Scan for the cell matching the given text and deliver its [x, y] coordinate at center. 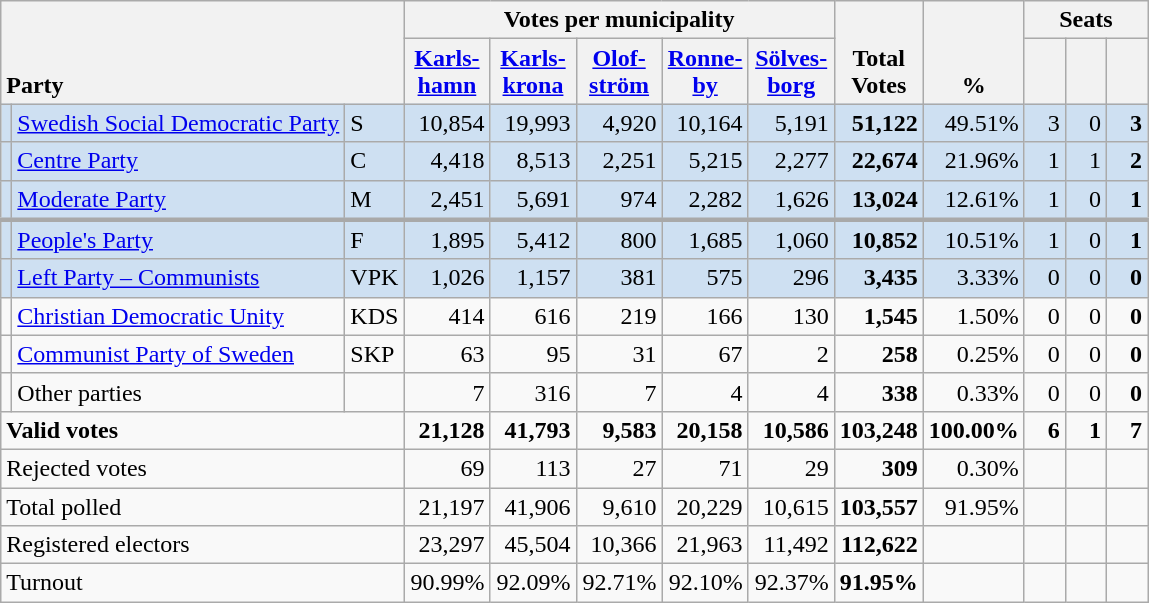
19,993 [533, 123]
1,626 [791, 200]
1.50% [974, 316]
10,586 [791, 430]
% [974, 52]
Valid votes [202, 430]
10,615 [791, 507]
41,906 [533, 507]
Olof- ström [619, 72]
71 [705, 468]
2,451 [447, 200]
Rejected votes [202, 468]
31 [619, 354]
103,248 [878, 430]
92.09% [533, 583]
29 [791, 468]
1,685 [705, 240]
2,277 [791, 161]
316 [533, 392]
VPK [374, 278]
5,191 [791, 123]
92.10% [705, 583]
Registered electors [202, 545]
Communist Party of Sweden [178, 354]
21,197 [447, 507]
10,164 [705, 123]
10.51% [974, 240]
92.37% [791, 583]
296 [791, 278]
Moderate Party [178, 200]
63 [447, 354]
258 [878, 354]
Sölves- borg [791, 72]
1,545 [878, 316]
219 [619, 316]
10,366 [619, 545]
Turnout [202, 583]
1,157 [533, 278]
13,024 [878, 200]
100.00% [974, 430]
414 [447, 316]
92.71% [619, 583]
27 [619, 468]
974 [619, 200]
People's Party [178, 240]
4,418 [447, 161]
45,504 [533, 545]
8,513 [533, 161]
23,297 [447, 545]
381 [619, 278]
67 [705, 354]
Left Party – Communists [178, 278]
Swedish Social Democratic Party [178, 123]
103,557 [878, 507]
49.51% [974, 123]
1,895 [447, 240]
5,412 [533, 240]
0.33% [974, 392]
69 [447, 468]
1,060 [791, 240]
20,229 [705, 507]
Ronne- by [705, 72]
Centre Party [178, 161]
F [374, 240]
9,583 [619, 430]
0.30% [974, 468]
21,128 [447, 430]
Total Votes [878, 52]
4,920 [619, 123]
575 [705, 278]
Karls- krona [533, 72]
KDS [374, 316]
309 [878, 468]
12.61% [974, 200]
10,852 [878, 240]
Votes per municipality [619, 20]
113 [533, 468]
616 [533, 316]
3,435 [878, 278]
22,674 [878, 161]
41,793 [533, 430]
3.33% [974, 278]
1,026 [447, 278]
2,251 [619, 161]
Other parties [178, 392]
5,691 [533, 200]
M [374, 200]
0.25% [974, 354]
11,492 [791, 545]
S [374, 123]
21,963 [705, 545]
130 [791, 316]
2,282 [705, 200]
166 [705, 316]
C [374, 161]
6 [1044, 430]
90.99% [447, 583]
Karls- hamn [447, 72]
Christian Democratic Unity [178, 316]
95 [533, 354]
800 [619, 240]
SKP [374, 354]
51,122 [878, 123]
9,610 [619, 507]
10,854 [447, 123]
20,158 [705, 430]
338 [878, 392]
Total polled [202, 507]
21.96% [974, 161]
112,622 [878, 545]
Seats [1086, 20]
5,215 [705, 161]
Party [202, 52]
